Extract the (x, y) coordinate from the center of the cell holding the provided text.  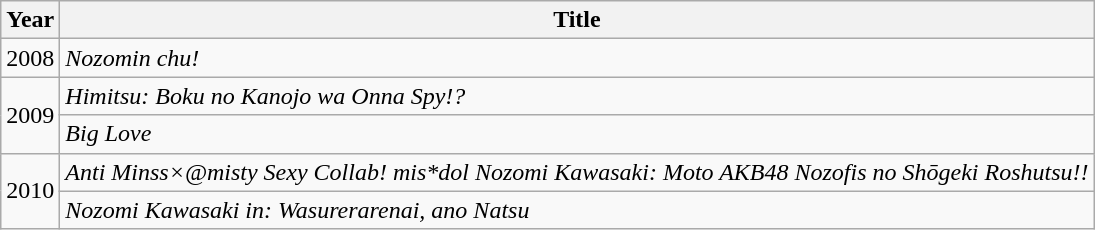
Himitsu: Boku no Kanojo wa Onna Spy!? (577, 96)
2009 (30, 115)
Nozomi Kawasaki in: Wasurerarenai, ano Natsu (577, 210)
Big Love (577, 134)
Year (30, 20)
2010 (30, 191)
Title (577, 20)
Nozomin chu! (577, 58)
2008 (30, 58)
Anti Minss×@misty Sexy Collab! mis*dol Nozomi Kawasaki: Moto AKB48 Nozofis no Shōgeki Roshutsu!! (577, 172)
